Return (X, Y) of the center of cell containing provided text 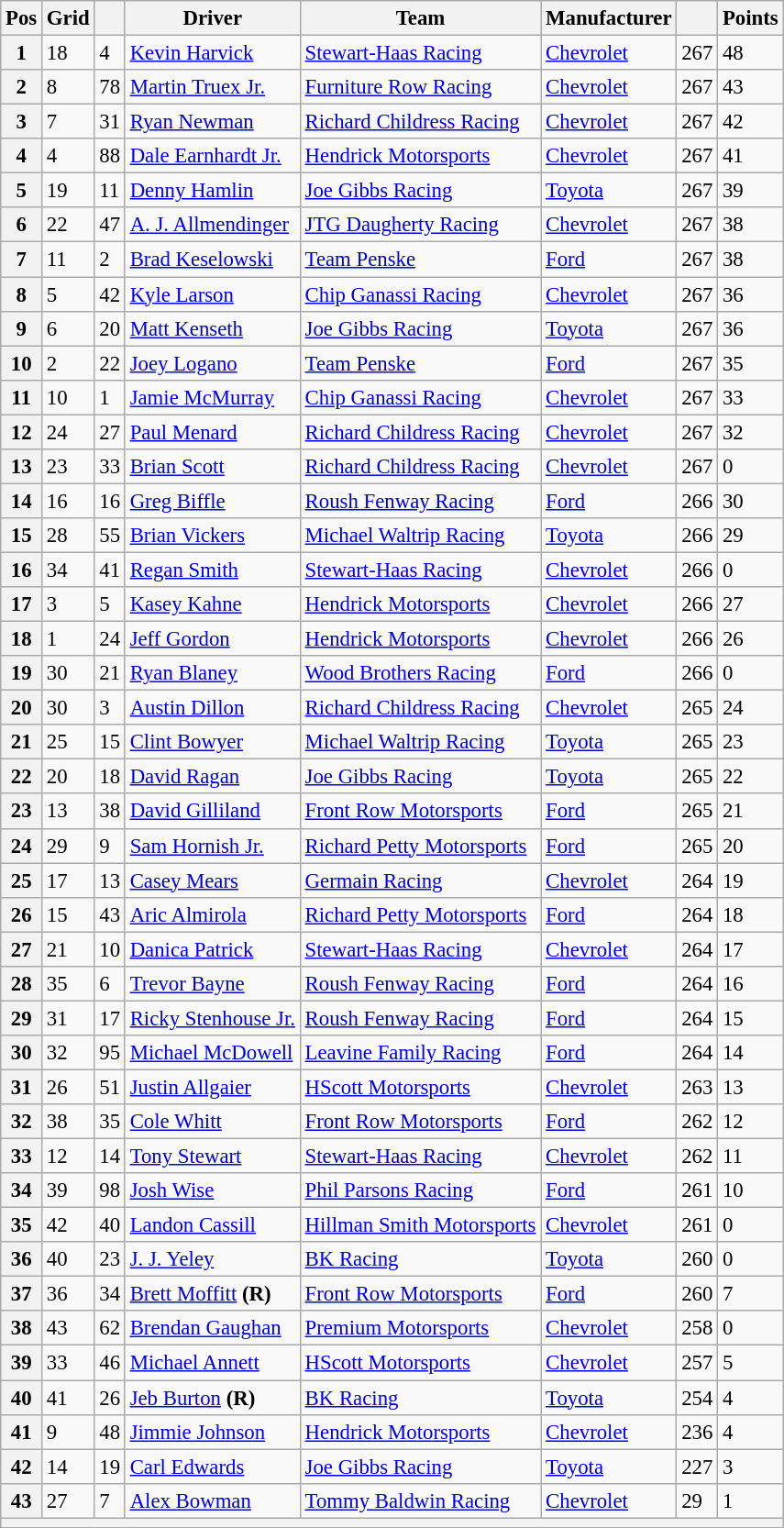
Kasey Kahne (213, 604)
Justin Allgaier (213, 1087)
Dale Earnhardt Jr. (213, 156)
Cole Whitt (213, 1122)
Casey Mears (213, 880)
Clint Bowyer (213, 742)
J. J. Yeley (213, 1259)
Brian Scott (213, 467)
Team (420, 18)
Kyle Larson (213, 294)
Leavine Family Racing (420, 1053)
Michael Annett (213, 1363)
Landon Cassill (213, 1225)
Jamie McMurray (213, 397)
95 (110, 1053)
Phil Parsons Racing (420, 1190)
Germain Racing (420, 880)
Kevin Harvick (213, 53)
Jeb Burton (R) (213, 1398)
Alex Bowman (213, 1500)
Jimmie Johnson (213, 1432)
Manufacturer (609, 18)
62 (110, 1329)
227 (697, 1467)
51 (110, 1087)
47 (110, 225)
Joey Logano (213, 363)
263 (697, 1087)
Aric Almirola (213, 914)
JTG Daugherty Racing (420, 225)
Tony Stewart (213, 1157)
A. J. Allmendinger (213, 225)
Hillman Smith Motorsports (420, 1225)
Matt Kenseth (213, 328)
Premium Motorsports (420, 1329)
Ryan Newman (213, 122)
Greg Biffle (213, 501)
Sam Hornish Jr. (213, 846)
Jeff Gordon (213, 639)
258 (697, 1329)
55 (110, 536)
Grid (68, 18)
Carl Edwards (213, 1467)
Ryan Blaney (213, 673)
David Gilliland (213, 812)
46 (110, 1363)
Pos (22, 18)
Denny Hamlin (213, 191)
Paul Menard (213, 432)
Ricky Stenhouse Jr. (213, 1018)
Brendan Gaughan (213, 1329)
David Ragan (213, 777)
Furniture Row Racing (420, 87)
Austin Dillon (213, 708)
88 (110, 156)
Points (750, 18)
Trevor Bayne (213, 984)
Driver (213, 18)
Brian Vickers (213, 536)
98 (110, 1190)
Danica Patrick (213, 949)
Josh Wise (213, 1190)
254 (697, 1398)
37 (22, 1294)
Martin Truex Jr. (213, 87)
Tommy Baldwin Racing (420, 1500)
78 (110, 87)
Regan Smith (213, 570)
Wood Brothers Racing (420, 673)
236 (697, 1432)
Brad Keselowski (213, 260)
Michael McDowell (213, 1053)
257 (697, 1363)
Brett Moffitt (R) (213, 1294)
